Return the (X, Y) coordinate for the center point of the cell that contains the specified text.  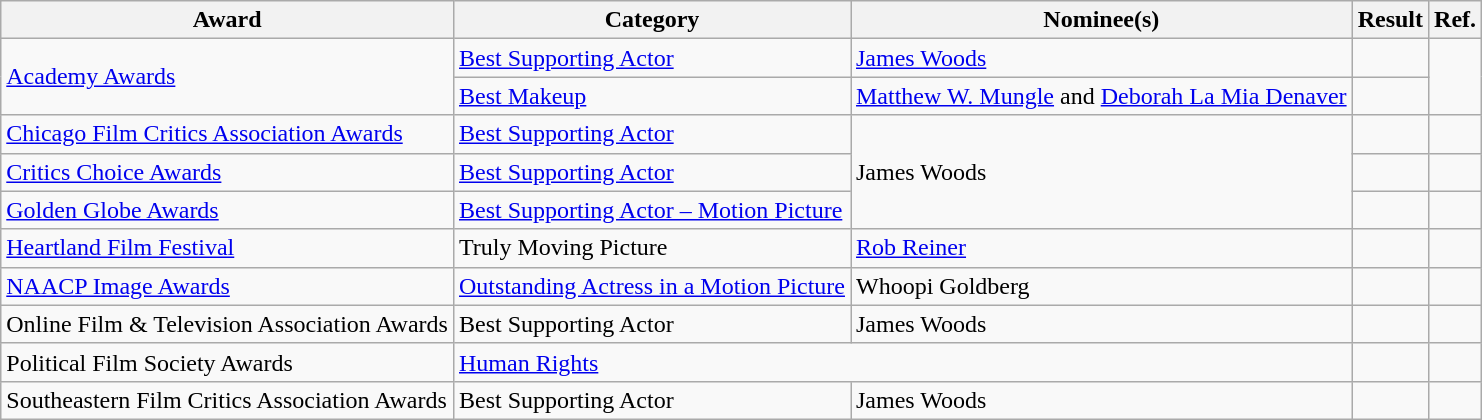
Matthew W. Mungle and Deborah La Mia Denaver (1101, 96)
NAACP Image Awards (228, 286)
Rob Reiner (1101, 248)
Nominee(s) (1101, 20)
Human Rights (902, 362)
Golden Globe Awards (228, 210)
Academy Awards (228, 77)
Whoopi Goldberg (1101, 286)
Award (228, 20)
Outstanding Actress in a Motion Picture (652, 286)
Truly Moving Picture (652, 248)
Ref. (1456, 20)
Best Makeup (652, 96)
Political Film Society Awards (228, 362)
Best Supporting Actor – Motion Picture (652, 210)
Category (652, 20)
Critics Choice Awards (228, 172)
Result (1390, 20)
Chicago Film Critics Association Awards (228, 134)
Southeastern Film Critics Association Awards (228, 400)
Heartland Film Festival (228, 248)
Online Film & Television Association Awards (228, 324)
